From the cell containing the given text, extract its center point as (X, Y) coordinate. 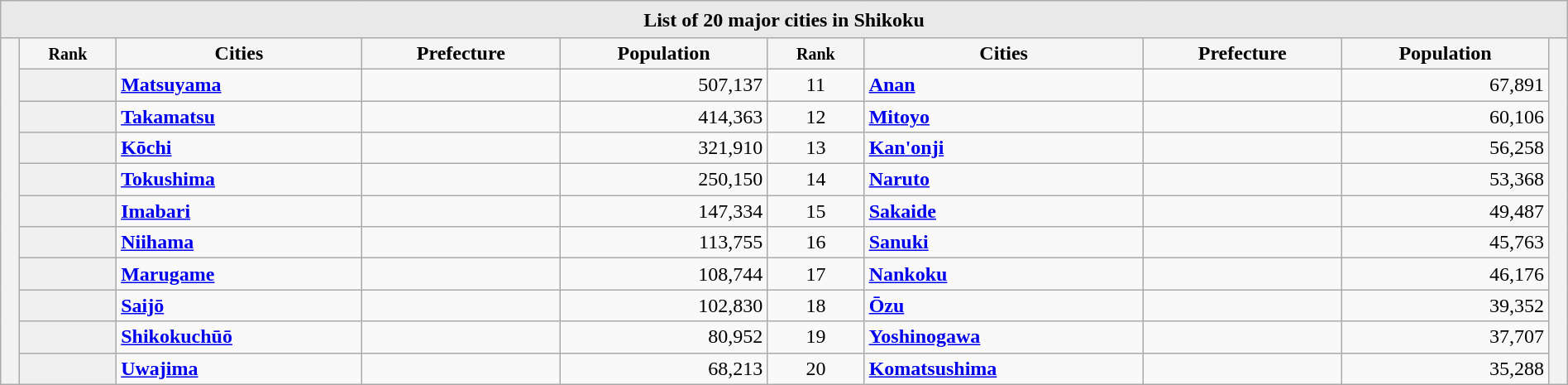
39,352 (1445, 306)
18 (815, 306)
49,487 (1445, 211)
12 (815, 117)
Uwajima (240, 368)
Saijō (240, 306)
250,150 (663, 180)
Nankoku (1004, 274)
Shikokuchūō (240, 337)
14 (815, 180)
60,106 (1445, 117)
Yoshinogawa (1004, 337)
67,891 (1445, 84)
Sanuki (1004, 243)
Anan (1004, 84)
68,213 (663, 368)
56,258 (1445, 148)
35,288 (1445, 368)
321,910 (663, 148)
Marugame (240, 274)
17 (815, 274)
List of 20 major cities in Shikoku (784, 20)
Imabari (240, 211)
414,363 (663, 117)
46,176 (1445, 274)
16 (815, 243)
Kan'onji (1004, 148)
Niihama (240, 243)
113,755 (663, 243)
80,952 (663, 337)
Sakaide (1004, 211)
53,368 (1445, 180)
45,763 (1445, 243)
102,830 (663, 306)
13 (815, 148)
Mitoyo (1004, 117)
507,137 (663, 84)
15 (815, 211)
Ōzu (1004, 306)
11 (815, 84)
Naruto (1004, 180)
Takamatsu (240, 117)
108,744 (663, 274)
Tokushima (240, 180)
Matsuyama (240, 84)
147,334 (663, 211)
Komatsushima (1004, 368)
37,707 (1445, 337)
20 (815, 368)
19 (815, 337)
Kōchi (240, 148)
